Locate the cell with the specified text and output its [X, Y] center coordinate. 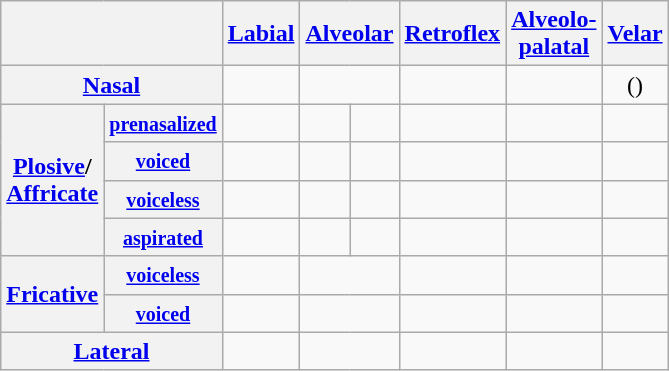
Lateral [112, 351]
Labial [261, 34]
Plosive/Affricate [52, 180]
Velar [635, 34]
Alveolar [350, 34]
prenasalized [163, 123]
Nasal [112, 85]
Retroflex [452, 34]
Alveolo-palatal [554, 34]
aspirated [163, 237]
Fricative [52, 294]
() [635, 85]
